Return (X, Y) of the center of cell containing provided text 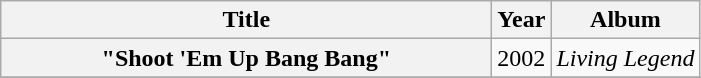
Year (522, 20)
"Shoot 'Em Up Bang Bang" (246, 58)
Album (626, 20)
Title (246, 20)
Living Legend (626, 58)
2002 (522, 58)
